Locate the cell with the specified text and output its (x, y) center coordinate. 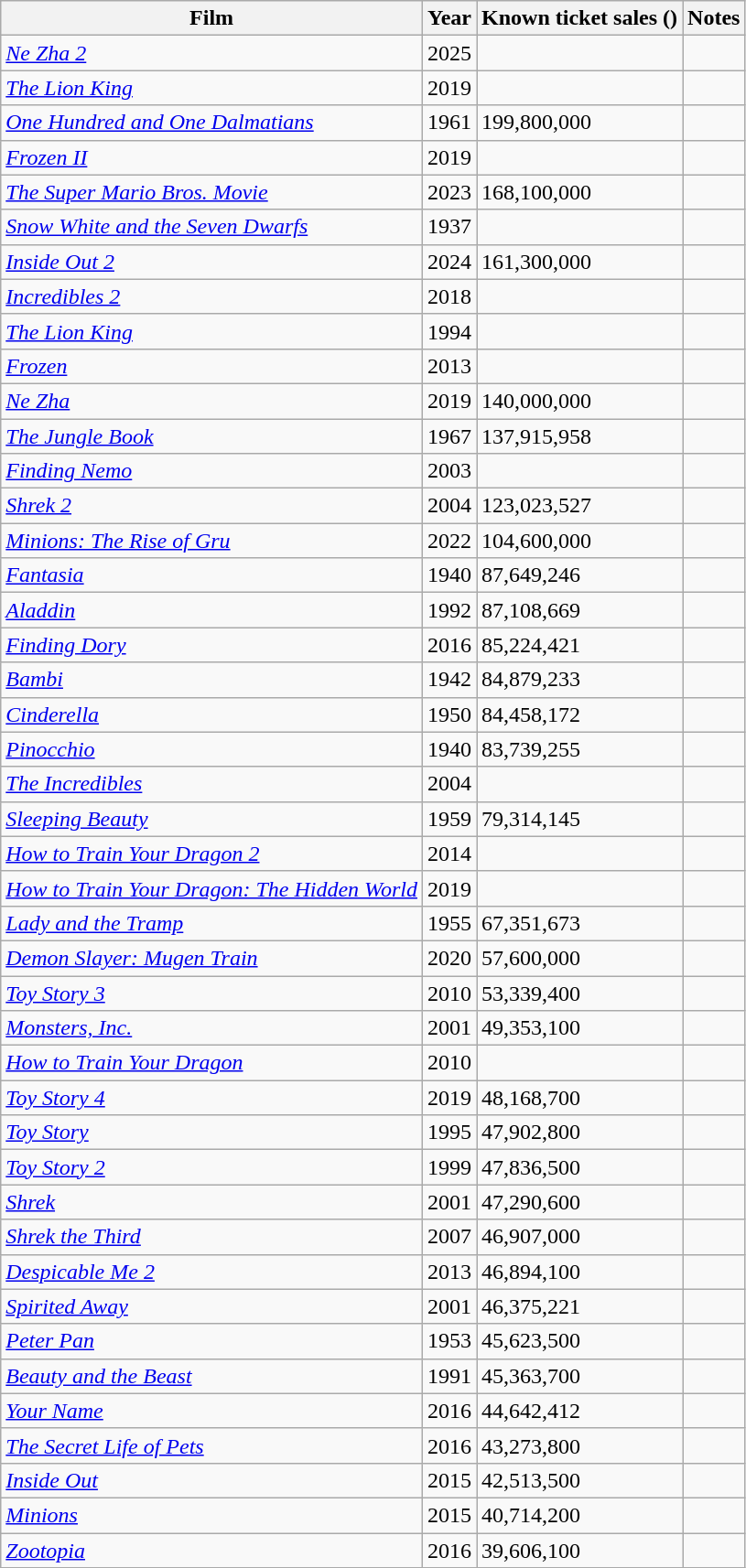
Toy Story 2 (212, 1167)
How to Train Your Dragon: The Hidden World (212, 888)
Known ticket sales () (580, 18)
104,600,000 (580, 541)
How to Train Your Dragon (212, 1063)
The Super Mario Bros. Movie (212, 192)
The Secret Life of Pets (212, 1445)
1955 (449, 923)
2022 (449, 541)
Ne Zha 2 (212, 53)
How to Train Your Dragon 2 (212, 854)
2025 (449, 53)
161,300,000 (580, 262)
Toy Story 3 (212, 993)
Toy Story 4 (212, 1098)
Demon Slayer: Mugen Train (212, 958)
2020 (449, 958)
1942 (449, 680)
1950 (449, 714)
Year (449, 18)
123,023,527 (580, 506)
137,915,958 (580, 436)
40,714,200 (580, 1515)
47,902,800 (580, 1133)
Inside Out 2 (212, 262)
43,273,800 (580, 1445)
1994 (449, 331)
Toy Story (212, 1133)
1999 (449, 1167)
140,000,000 (580, 401)
Shrek (212, 1202)
199,800,000 (580, 123)
The Incredibles (212, 784)
1967 (449, 436)
2014 (449, 854)
53,339,400 (580, 993)
Monsters, Inc. (212, 1028)
Bambi (212, 680)
1937 (449, 227)
48,168,700 (580, 1098)
The Jungle Book (212, 436)
42,513,500 (580, 1480)
2024 (449, 262)
2023 (449, 192)
Your Name (212, 1411)
47,836,500 (580, 1167)
Aladdin (212, 610)
1959 (449, 819)
Incredibles 2 (212, 296)
1953 (449, 1341)
Ne Zha (212, 401)
44,642,412 (580, 1411)
Frozen II (212, 157)
87,108,669 (580, 610)
Shrek the Third (212, 1237)
2018 (449, 296)
83,739,255 (580, 749)
2007 (449, 1237)
Frozen (212, 366)
79,314,145 (580, 819)
1961 (449, 123)
Minions (212, 1515)
Finding Dory (212, 645)
Despicable Me 2 (212, 1272)
Beauty and the Beast (212, 1376)
1991 (449, 1376)
46,907,000 (580, 1237)
46,894,100 (580, 1272)
Spirited Away (212, 1306)
Film (212, 18)
49,353,100 (580, 1028)
Minions: The Rise of Gru (212, 541)
85,224,421 (580, 645)
84,458,172 (580, 714)
Zootopia (212, 1551)
Notes (714, 18)
Pinocchio (212, 749)
One Hundred and One Dalmatians (212, 123)
39,606,100 (580, 1551)
Snow White and the Seven Dwarfs (212, 227)
67,351,673 (580, 923)
168,100,000 (580, 192)
1995 (449, 1133)
45,623,500 (580, 1341)
Sleeping Beauty (212, 819)
46,375,221 (580, 1306)
Cinderella (212, 714)
Fantasia (212, 575)
87,649,246 (580, 575)
45,363,700 (580, 1376)
1992 (449, 610)
Shrek 2 (212, 506)
Inside Out (212, 1480)
Lady and the Tramp (212, 923)
47,290,600 (580, 1202)
Peter Pan (212, 1341)
57,600,000 (580, 958)
Finding Nemo (212, 471)
84,879,233 (580, 680)
2003 (449, 471)
